Capture the cell that displays the provided text and extract its (x, y) central coordinate. 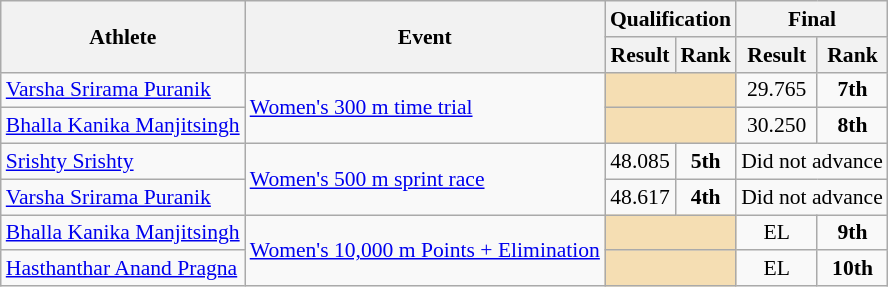
Hasthanthar Anand Pragna (123, 269)
9th (852, 233)
4th (706, 197)
Women's 500 m sprint race (425, 180)
Final (812, 19)
7th (852, 90)
5th (706, 162)
30.250 (776, 126)
48.617 (640, 197)
10th (852, 269)
29.765 (776, 90)
Athlete (123, 36)
Event (425, 36)
Qualification (670, 19)
8th (852, 126)
48.085 (640, 162)
Women's 300 m time trial (425, 108)
Srishty Srishty (123, 162)
Women's 10,000 m Points + Elimination (425, 250)
